Scan for the cell matching the given text and deliver its (x, y) coordinate at center. 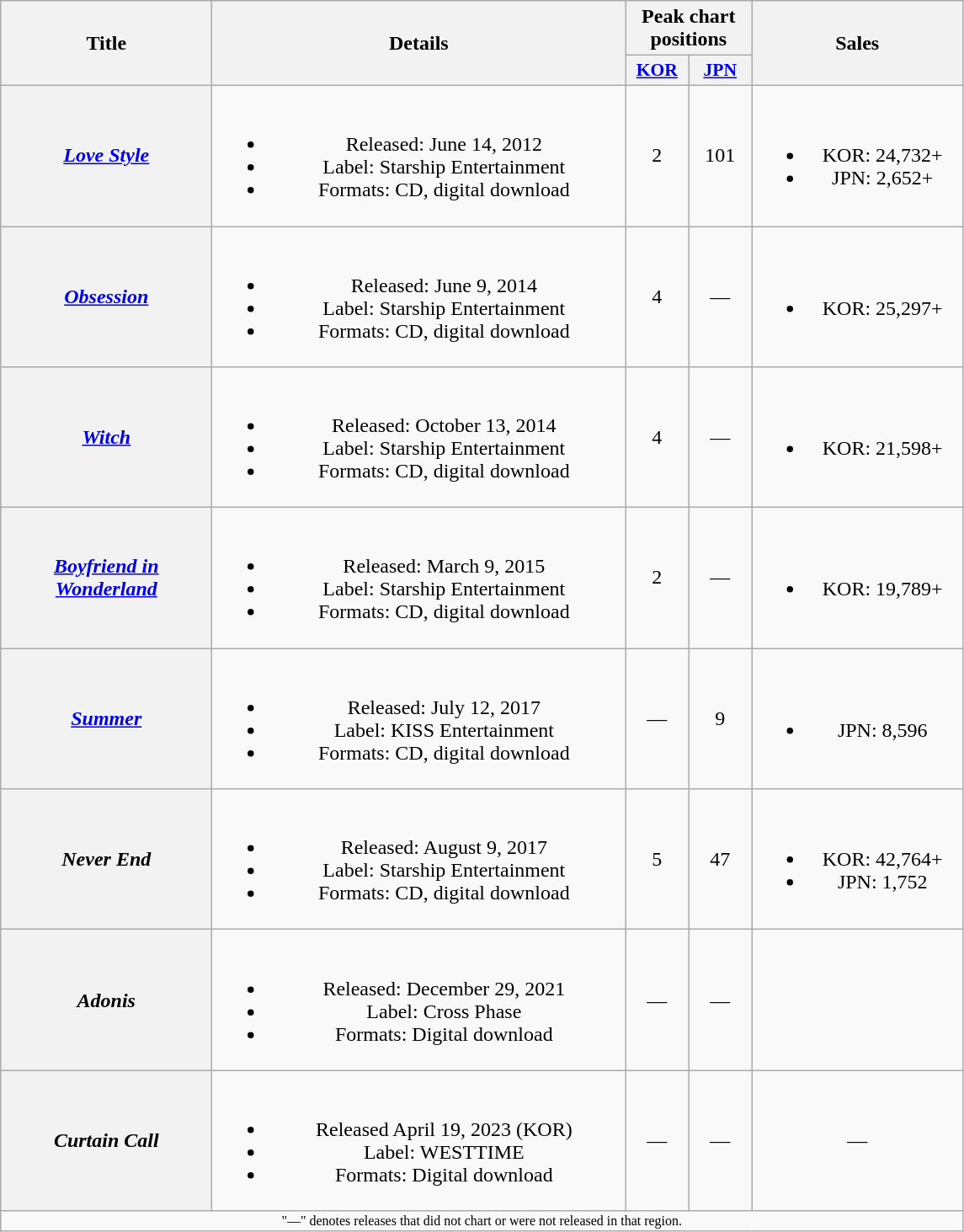
KOR (657, 71)
KOR: 25,297+ (857, 296)
KOR: 24,732+JPN: 2,652+ (857, 155)
Released: July 12, 2017 Label: KISS EntertainmentFormats: CD, digital download (419, 719)
KOR: 42,764+JPN: 1,752 (857, 859)
Title (106, 44)
Love Style (106, 155)
47 (721, 859)
Released: March 9, 2015 Label: Starship EntertainmentFormats: CD, digital download (419, 578)
Peak chart positions (689, 29)
Details (419, 44)
Never End (106, 859)
JPN: 8,596 (857, 719)
Curtain Call (106, 1140)
Adonis (106, 1000)
Released: June 9, 2014 Label: Starship EntertainmentFormats: CD, digital download (419, 296)
Released: June 14, 2012 Label: Starship EntertainmentFormats: CD, digital download (419, 155)
Summer (106, 719)
Obsession (106, 296)
Witch (106, 438)
KOR: 21,598+ (857, 438)
Released: October 13, 2014 Label: Starship EntertainmentFormats: CD, digital download (419, 438)
JPN (721, 71)
Boyfriend in Wonderland (106, 578)
KOR: 19,789+ (857, 578)
Sales (857, 44)
101 (721, 155)
"—" denotes releases that did not chart or were not released in that region. (482, 1221)
5 (657, 859)
Released April 19, 2023 (KOR)Label: WESTTIMEFormats: Digital download (419, 1140)
9 (721, 719)
Released: August 9, 2017 Label: Starship EntertainmentFormats: CD, digital download (419, 859)
Released: December 29, 2021 Label: Cross PhaseFormats: Digital download (419, 1000)
